From the cell containing the given text, extract its center point as [x, y] coordinate. 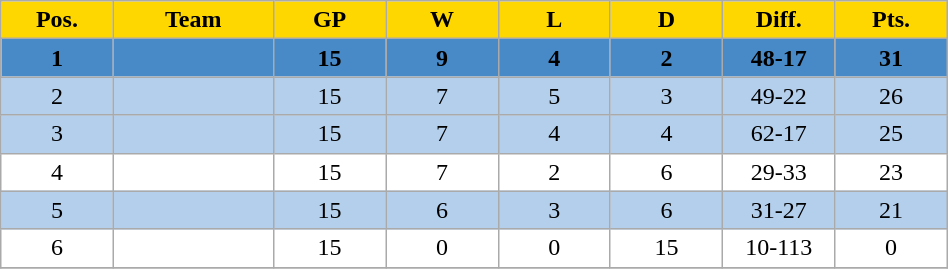
48-17 [779, 58]
Pos. [57, 20]
1 [57, 58]
W [442, 20]
21 [891, 210]
31-27 [779, 210]
49-22 [779, 96]
23 [891, 172]
Team [193, 20]
31 [891, 58]
29-33 [779, 172]
GP [329, 20]
Diff. [779, 20]
25 [891, 134]
62-17 [779, 134]
D [666, 20]
9 [442, 58]
L [554, 20]
26 [891, 96]
10-113 [779, 248]
Pts. [891, 20]
